Search for the cell housing the specified text and yield its (x, y) center coordinate. 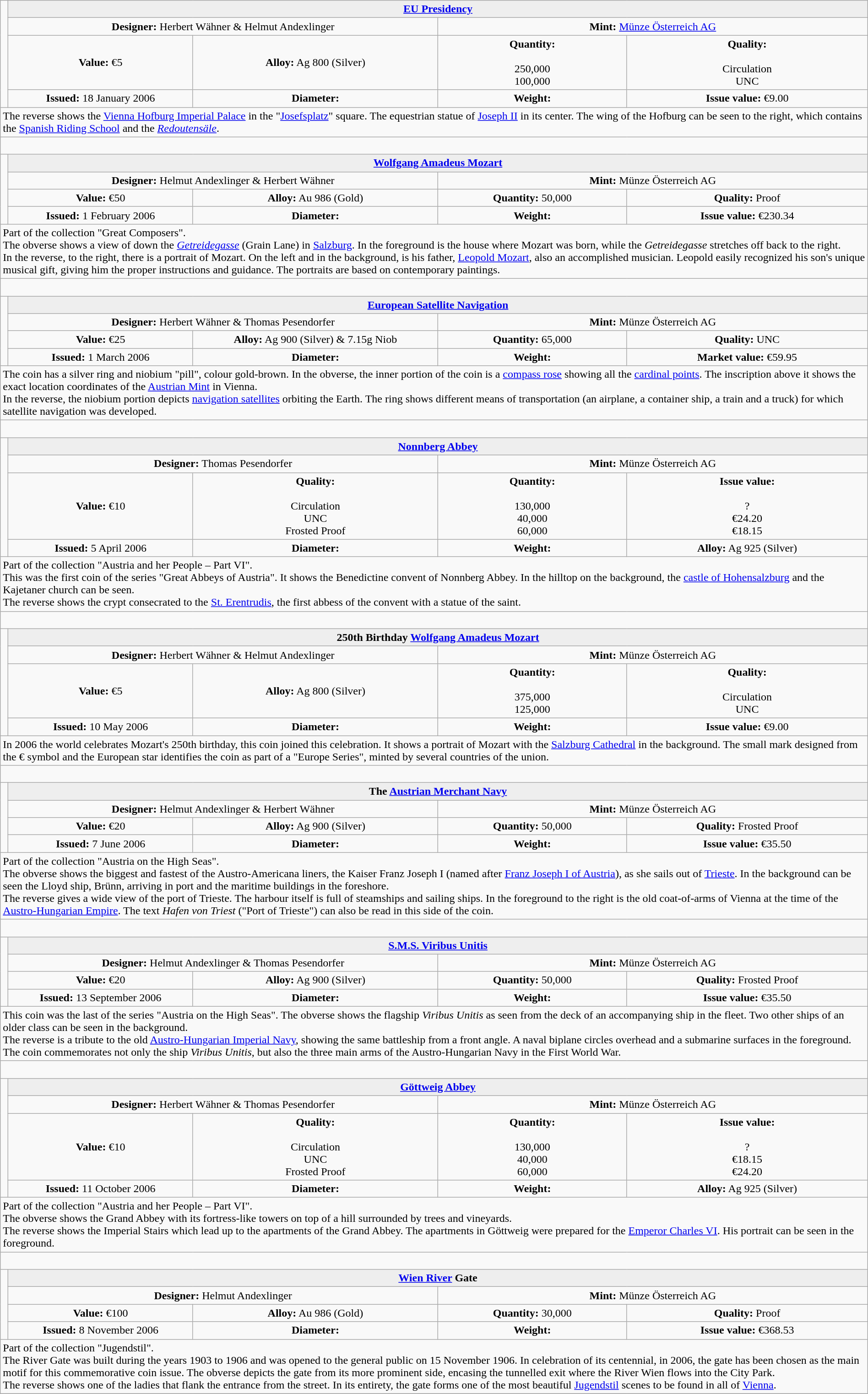
S.M.S. Viribus Unitis (438, 945)
Quantity: 30,000 (532, 1313)
Issued: 7 June 2006 (101, 844)
Göttweig Abbey (438, 1087)
Quantity:375,000 125,000 (532, 690)
Issued: 18 January 2006 (101, 98)
Nonnberg Abbey (438, 446)
Quality: UNC (747, 340)
Issued: 10 May 2006 (101, 727)
Designer: Helmut Andexlinger & Thomas Pesendorfer (223, 963)
Value: €100 (101, 1313)
Issued: 5 April 2006 (101, 548)
Quantity:250,000 100,000 (532, 62)
Value: €25 (101, 340)
Alloy: Ag 900 (Silver) & 7.15g Niob (315, 340)
Market value: €59.95 (747, 357)
European Satellite Navigation (438, 304)
Issued: 1 February 2006 (101, 215)
Issued: 1 March 2006 (101, 357)
Issue value: €230.34 (747, 215)
Issued: 11 October 2006 (101, 1189)
Issue value: €368.53 (747, 1330)
Wolfgang Amadeus Mozart (438, 163)
Issue value:? €18.15 €24.20 (747, 1147)
Quantity: 65,000 (532, 340)
Designer: Thomas Pesendorfer (223, 464)
Issued: 13 September 2006 (101, 998)
Value: €50 (101, 198)
EU Presidency (438, 9)
250th Birthday Wolfgang Amadeus Mozart (438, 637)
Designer: Helmut Andexlinger (223, 1296)
The Austrian Merchant Navy (438, 792)
Issued: 8 November 2006 (101, 1330)
Issue value:? €24.20 €18.15 (747, 506)
Wien River Gate (438, 1278)
